Output the (x, y) coordinate of the center of the cell containing the given text.  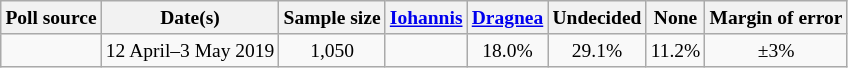
12 April–3 May 2019 (190, 50)
±3% (776, 50)
Dragnea (508, 18)
Poll source (51, 18)
Sample size (332, 18)
None (676, 18)
Margin of error (776, 18)
11.2% (676, 50)
1,050 (332, 50)
29.1% (597, 50)
18.0% (508, 50)
Undecided (597, 18)
Date(s) (190, 18)
Iohannis (426, 18)
